Scan for the cell matching the given text and deliver its [x, y] coordinate at center. 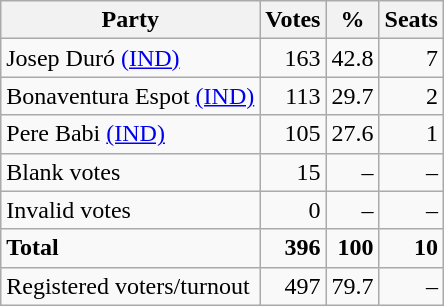
Pere Babi (IND) [130, 134]
100 [352, 248]
10 [411, 248]
497 [293, 286]
113 [293, 96]
% [352, 20]
7 [411, 58]
Blank votes [130, 172]
Total [130, 248]
Party [130, 20]
Votes [293, 20]
396 [293, 248]
2 [411, 96]
0 [293, 210]
27.6 [352, 134]
Registered voters/turnout [130, 286]
Seats [411, 20]
105 [293, 134]
15 [293, 172]
42.8 [352, 58]
Invalid votes [130, 210]
Josep Duró (IND) [130, 58]
163 [293, 58]
1 [411, 134]
79.7 [352, 286]
29.7 [352, 96]
Bonaventura Espot (IND) [130, 96]
